Pinpoint the cell where the given text exists, returning its (x, y) midpoint coordinate. 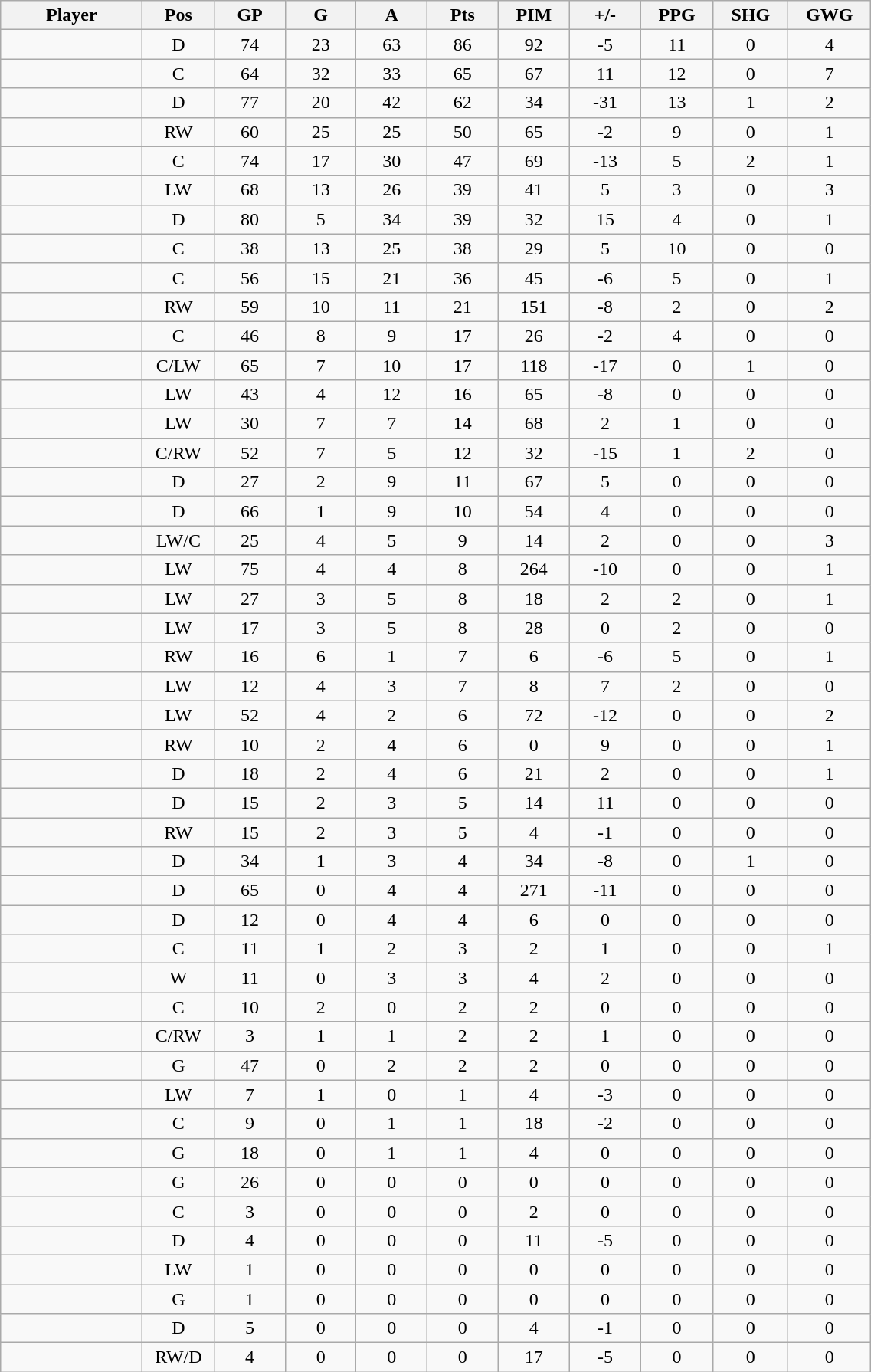
SHG (751, 15)
23 (320, 44)
63 (392, 44)
C/LW (178, 366)
-11 (605, 891)
45 (534, 277)
-3 (605, 1095)
50 (463, 132)
GP (250, 15)
75 (250, 569)
20 (320, 103)
GWG (830, 15)
Pos (178, 15)
RW/D (178, 1357)
W (178, 978)
77 (250, 103)
41 (534, 190)
69 (534, 161)
62 (463, 103)
-15 (605, 453)
54 (534, 511)
56 (250, 277)
59 (250, 307)
-17 (605, 366)
33 (392, 74)
118 (534, 366)
46 (250, 336)
LW/C (178, 540)
-13 (605, 161)
80 (250, 219)
60 (250, 132)
A (392, 15)
36 (463, 277)
66 (250, 511)
28 (534, 628)
42 (392, 103)
86 (463, 44)
-12 (605, 715)
151 (534, 307)
264 (534, 569)
PPG (677, 15)
Player (72, 15)
+/- (605, 15)
29 (534, 248)
-10 (605, 569)
271 (534, 891)
43 (250, 395)
92 (534, 44)
64 (250, 74)
Pts (463, 15)
PIM (534, 15)
72 (534, 715)
-31 (605, 103)
